Capture the cell that displays the provided text and extract its (X, Y) central coordinate. 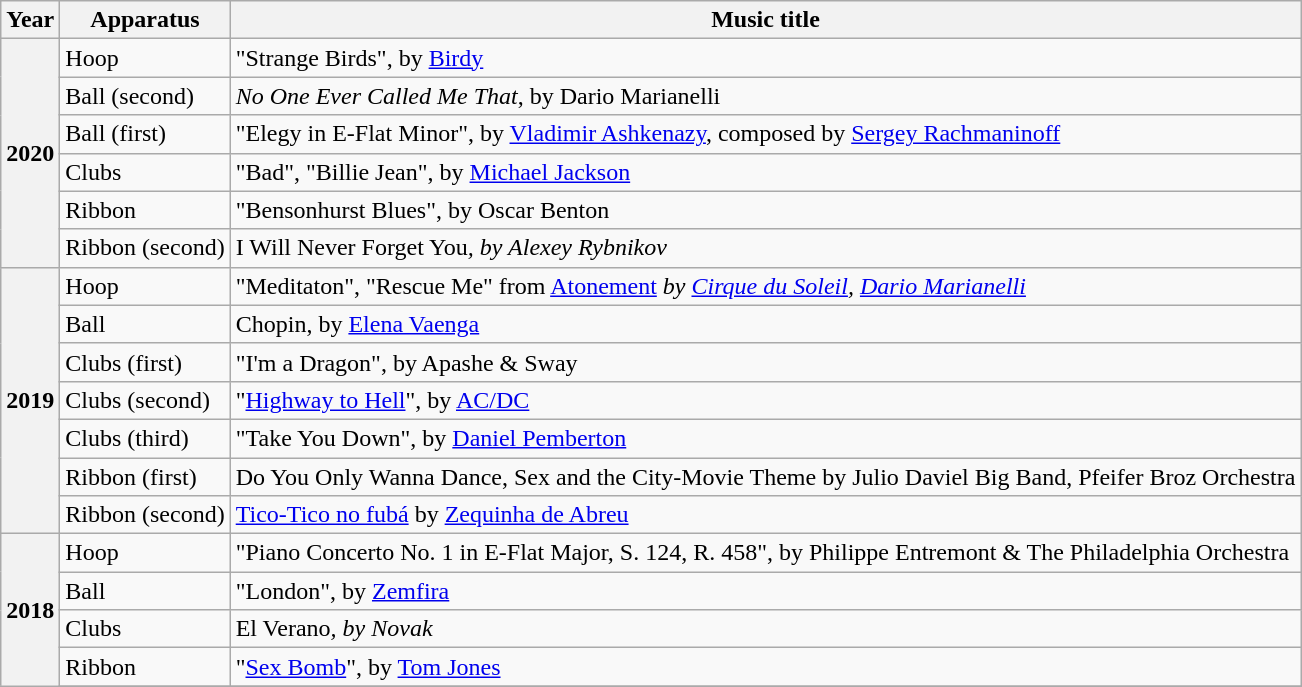
"Take You Down", by Daniel Pemberton (766, 438)
"I'm a Dragon", by Apashe & Sway (766, 362)
Clubs (second) (145, 400)
"Bad", "Billie Jean", by Michael Jackson (766, 172)
Clubs (first) (145, 362)
"Sex Bomb", by Tom Jones (766, 667)
"Highway to Hell", by AC/DC (766, 400)
No One Ever Called Me That, by Dario Marianelli (766, 96)
Music title (766, 20)
"Meditaton", "Rescue Me" from Atonement by Cirque du Soleil, Dario Marianelli (766, 286)
Ball (first) (145, 134)
"London", by Zemfira (766, 591)
"Strange Birds", by Birdy (766, 58)
2018 (30, 610)
2020 (30, 153)
Chopin, by Elena Vaenga (766, 324)
Tico-Tico no fubá by Zequinha de Abreu (766, 515)
Year (30, 20)
Apparatus (145, 20)
"Piano Concerto No. 1 in E-Flat Major, S. 124, R. 458", by Philippe Entremont & The Philadelphia Orchestra (766, 553)
El Verano, by Novak (766, 629)
Ball (second) (145, 96)
"Bensonhurst Blues", by Oscar Benton (766, 210)
2019 (30, 400)
Do You Only Wanna Dance, Sex and the City-Movie Theme by Julio Daviel Big Band, Pfeifer Broz Orchestra (766, 477)
Clubs (third) (145, 438)
Ribbon (first) (145, 477)
"Elegy in E-Flat Minor", by Vladimir Ashkenazy, composed by Sergey Rachmaninoff (766, 134)
I Will Never Forget You, by Alexey Rybnikov (766, 248)
